Return [X, Y] of the center of cell containing provided text 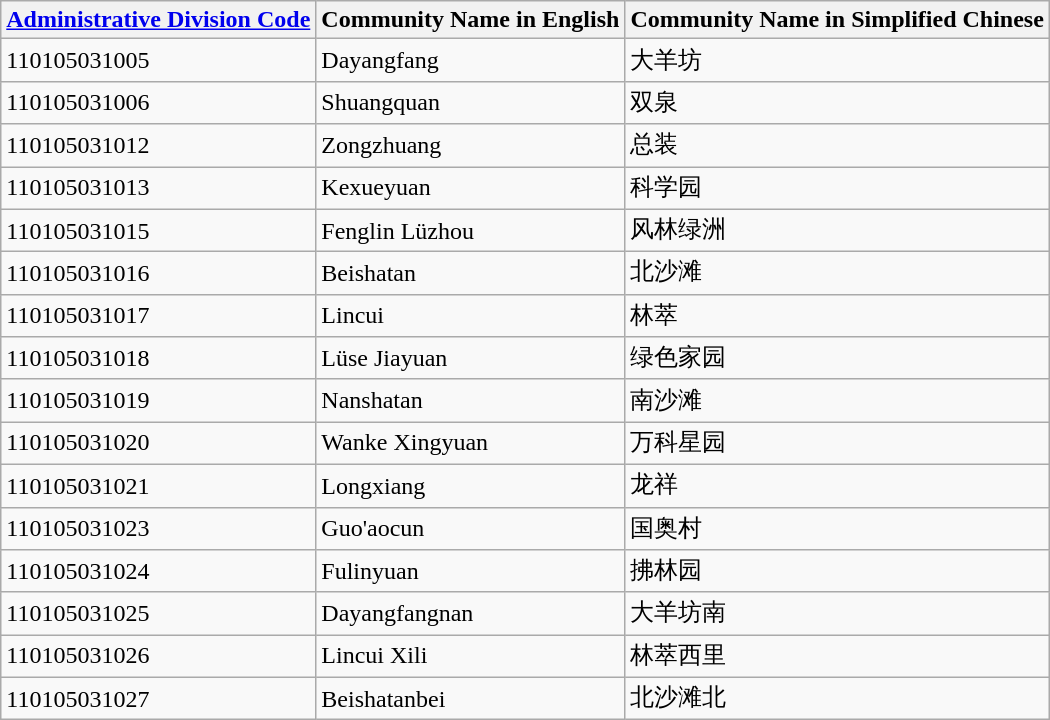
110105031015 [158, 230]
110105031012 [158, 146]
Lincui Xili [470, 656]
110105031026 [158, 656]
110105031020 [158, 444]
双泉 [837, 102]
110105031025 [158, 614]
Dayangfangnan [470, 614]
110105031021 [158, 486]
Longxiang [470, 486]
总装 [837, 146]
大羊坊 [837, 60]
Wanke Xingyuan [470, 444]
Dayangfang [470, 60]
Shuangquan [470, 102]
大羊坊南 [837, 614]
拂林园 [837, 572]
110105031017 [158, 316]
Fulinyuan [470, 572]
110105031019 [158, 400]
110105031005 [158, 60]
北沙滩 [837, 274]
风林绿洲 [837, 230]
林萃 [837, 316]
Lincui [470, 316]
Fenglin Lüzhou [470, 230]
Community Name in Simplified Chinese [837, 20]
Zongzhuang [470, 146]
国奥村 [837, 528]
110105031006 [158, 102]
Lüse Jiayuan [470, 358]
110105031013 [158, 188]
Guo'aocun [470, 528]
龙祥 [837, 486]
科学园 [837, 188]
110105031023 [158, 528]
绿色家园 [837, 358]
110105031024 [158, 572]
Community Name in English [470, 20]
Beishatan [470, 274]
林萃西里 [837, 656]
110105031018 [158, 358]
Beishatanbei [470, 698]
万科星园 [837, 444]
北沙滩北 [837, 698]
南沙滩 [837, 400]
110105031016 [158, 274]
Nanshatan [470, 400]
110105031027 [158, 698]
Kexueyuan [470, 188]
Administrative Division Code [158, 20]
